Return the [x, y] coordinate for the center point of the cell that contains the specified text.  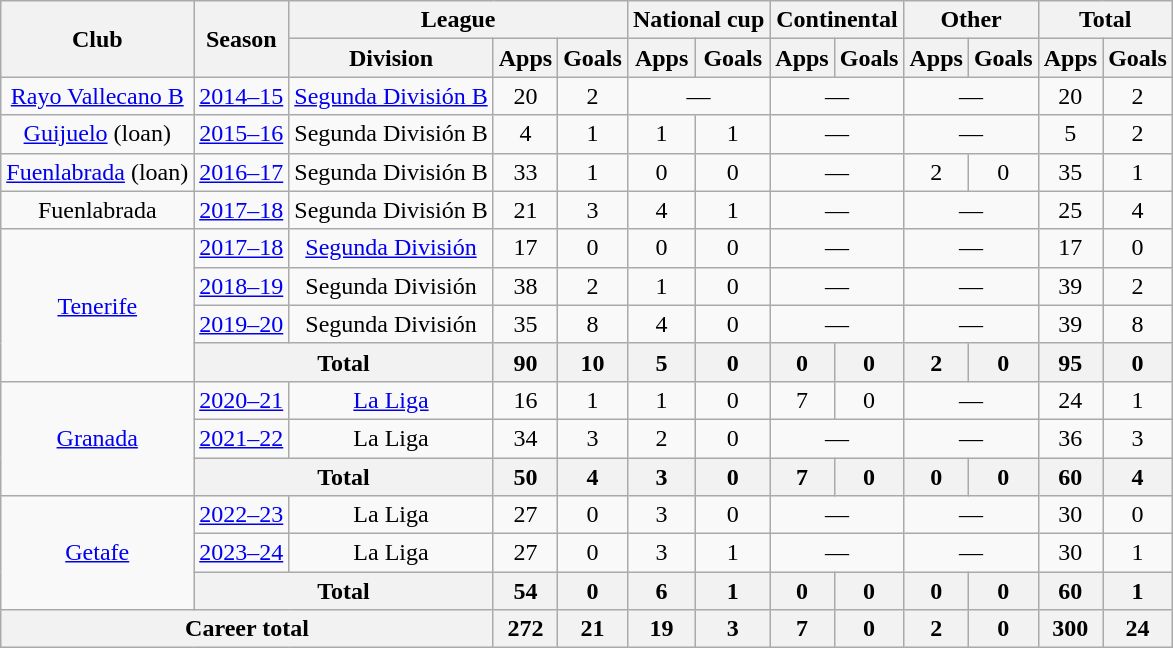
2023–24 [242, 553]
Division [391, 58]
54 [525, 591]
Fuenlabrada [98, 210]
90 [525, 362]
Other [971, 20]
2021–22 [242, 438]
50 [525, 477]
33 [525, 172]
16 [525, 400]
Rayo Vallecano B [98, 96]
2019–20 [242, 324]
300 [1070, 629]
2020–21 [242, 400]
Fuenlabrada (loan) [98, 172]
10 [593, 362]
34 [525, 438]
Guijuelo (loan) [98, 134]
25 [1070, 210]
Granada [98, 438]
272 [525, 629]
2018–19 [242, 286]
38 [525, 286]
2015–16 [242, 134]
Season [242, 39]
Club [98, 39]
Continental [837, 20]
36 [1070, 438]
95 [1070, 362]
19 [661, 629]
6 [661, 591]
Getafe [98, 553]
2014–15 [242, 96]
2022–23 [242, 515]
National cup [698, 20]
League [458, 20]
2016–17 [242, 172]
Career total [247, 629]
Tenerife [98, 305]
